Return the (x, y) coordinate for the center point of the cell that contains the specified text.  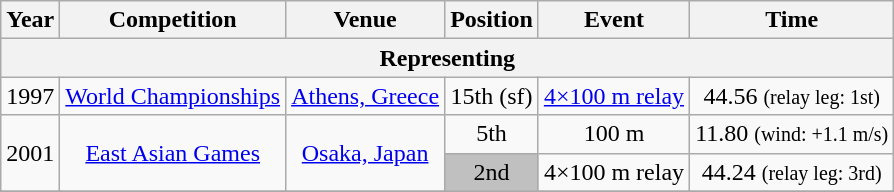
Venue (366, 20)
15th (sf) (492, 96)
100 m (614, 134)
5th (492, 134)
Time (792, 20)
Year (30, 20)
44.56 (relay leg: 1st) (792, 96)
World Championships (173, 96)
Position (492, 20)
Representing (448, 58)
44.24 (relay leg: 3rd) (792, 172)
Competition (173, 20)
East Asian Games (173, 153)
1997 (30, 96)
2001 (30, 153)
2nd (492, 172)
11.80 (wind: +1.1 m/s) (792, 134)
Event (614, 20)
Osaka, Japan (366, 153)
Athens, Greece (366, 96)
